From the cell containing the given text, extract its center point as (X, Y) coordinate. 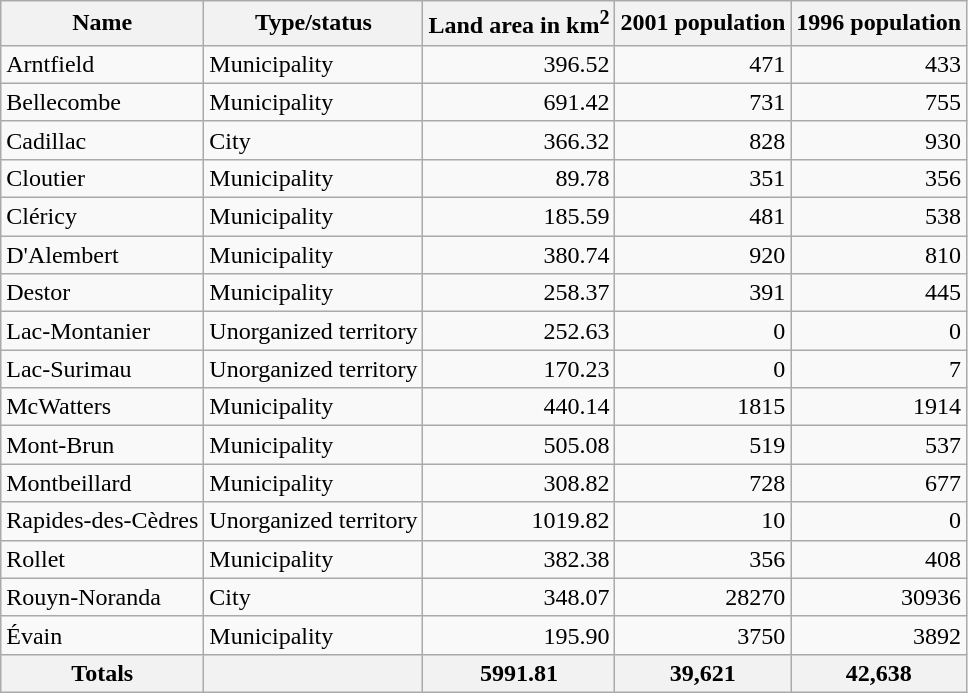
185.59 (519, 217)
Bellecombe (102, 102)
728 (703, 483)
505.08 (519, 445)
3750 (703, 635)
380.74 (519, 255)
Type/status (314, 24)
930 (879, 140)
445 (879, 293)
5991.81 (519, 673)
440.14 (519, 407)
D'Alembert (102, 255)
28270 (703, 597)
Rouyn-Noranda (102, 597)
30936 (879, 597)
828 (703, 140)
351 (703, 178)
481 (703, 217)
810 (879, 255)
McWatters (102, 407)
471 (703, 64)
1815 (703, 407)
Rollet (102, 559)
Rapides-des-Cèdres (102, 521)
2001 population (703, 24)
252.63 (519, 331)
396.52 (519, 64)
89.78 (519, 178)
731 (703, 102)
1019.82 (519, 521)
538 (879, 217)
Cadillac (102, 140)
308.82 (519, 483)
10 (703, 521)
Évain (102, 635)
Montbeillard (102, 483)
Arntfield (102, 64)
Mont-Brun (102, 445)
1996 population (879, 24)
Cloutier (102, 178)
39,621 (703, 673)
366.32 (519, 140)
920 (703, 255)
691.42 (519, 102)
Totals (102, 673)
408 (879, 559)
170.23 (519, 369)
519 (703, 445)
677 (879, 483)
Land area in km2 (519, 24)
Destor (102, 293)
3892 (879, 635)
Name (102, 24)
Cléricy (102, 217)
382.38 (519, 559)
Lac-Montanier (102, 331)
755 (879, 102)
42,638 (879, 673)
7 (879, 369)
537 (879, 445)
195.90 (519, 635)
348.07 (519, 597)
Lac-Surimau (102, 369)
1914 (879, 407)
433 (879, 64)
391 (703, 293)
258.37 (519, 293)
